Return [X, Y] of the center of cell containing provided text 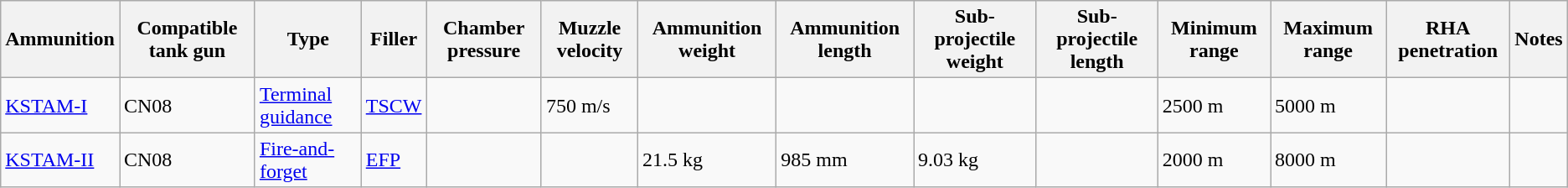
Terminal guidance [308, 106]
Compatible tank gun [187, 39]
Type [308, 39]
Filler [394, 39]
2500 m [1214, 106]
Sub-projectile length [1097, 39]
Chamber pressure [484, 39]
RHA penetration [1448, 39]
Maximum range [1328, 39]
Minimum range [1214, 39]
Ammunition weight [707, 39]
Fire-and-forget [308, 159]
Muzzle velocity [590, 39]
EFP [394, 159]
750 m/s [590, 106]
Sub-projectile weight [975, 39]
TSCW [394, 106]
Ammunition length [845, 39]
Notes [1540, 39]
21.5 kg [707, 159]
2000 m [1214, 159]
Ammunition [60, 39]
8000 m [1328, 159]
KSTAM-II [60, 159]
9.03 kg [975, 159]
5000 m [1328, 106]
985 mm [845, 159]
KSTAM-I [60, 106]
